Pinpoint the cell where the given text exists, returning its [x, y] midpoint coordinate. 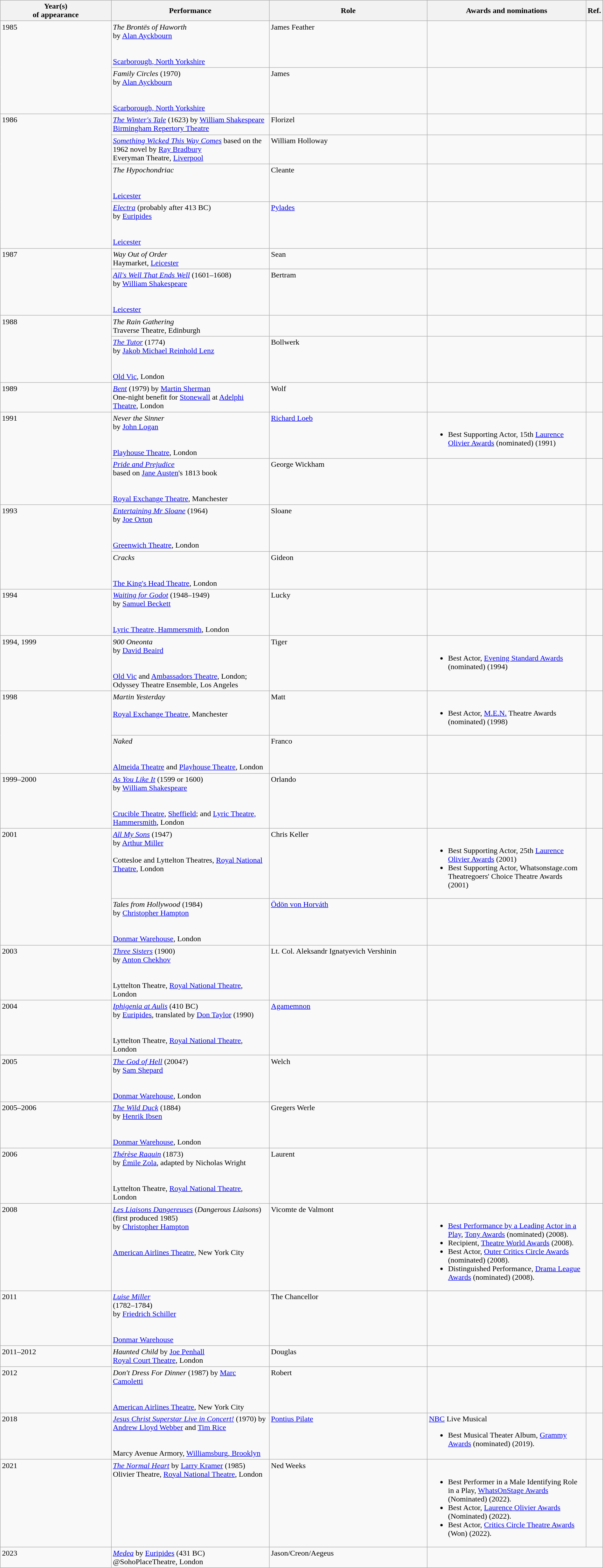
Gregers Werle [349, 1125]
2006 [56, 1175]
Never the Sinnerby John LoganPlayhouse Theatre, London [190, 435]
1986 [56, 181]
Ref. [594, 11]
Florizel [349, 124]
Pride and Prejudicebased on Jane Austen's 1813 bookRoyal Exchange Theatre, Manchester [190, 482]
Welch [349, 1078]
Orlando [349, 801]
Sean [349, 258]
1988 [56, 349]
2001 [56, 886]
Something Wicked This Way Comes based on the 1962 novel by Ray BradburyEveryman Theatre, Liverpool [190, 149]
Agamemnon [349, 1028]
As You Like It (1599 or 1600)by William ShakespeareCrucible Theatre, Sheffield; and Lyric Theatre, Hammersmith, London [190, 801]
The Wild Duck (1884)by Henrik IbsenDonmar Warehouse, London [190, 1125]
Robert [349, 1390]
Bertram [349, 292]
The Winter's Tale (1623) by William ShakespeareBirmingham Repertory Theatre [190, 124]
William Holloway [349, 149]
The Chancellor [349, 1319]
Entertaining Mr Sloane (1964)by Joe OrtonGreenwich Theatre, London [190, 528]
Lt. Col. Aleksandr Ignatyevich Vershinin [349, 972]
The God of Hell (2004?)by Sam ShepardDonmar Warehouse, London [190, 1078]
Three Sisters (1900)by Anton ChekhovLyttelton Theatre, Royal National Theatre, London [190, 972]
NBC Live MusicalBest Musical Theater Album, Grammy Awards (nominated) (2019). [506, 1436]
Lucky [349, 612]
Luise Miller(1782–1784) by Friedrich SchillerDonmar Warehouse [190, 1319]
1994 [56, 612]
1985 [56, 67]
Gideon [349, 570]
2018 [56, 1436]
Bent (1979) by Martin ShermanOne-night benefit for Stonewall at Adelphi Theatre, London [190, 397]
CracksThe King's Head Theatre, London [190, 570]
Jesus Christ Superstar Live in Concert! (1970) by Andrew Lloyd Webber and Tim Rice Marcy Avenue Armory, Williamsburg, Brooklyn [190, 1436]
Pylades [349, 225]
1999–2000 [56, 801]
Vicomte de Valmont [349, 1247]
2003 [56, 972]
The Rain GatheringTraverse Theatre, Edinburgh [190, 326]
James [349, 91]
Year(s)of appearance [56, 11]
2005–2006 [56, 1125]
The Tutor (1774)by Jakob Michael Reinhold LenzOld Vic, London [190, 359]
Chris Keller [349, 864]
900 Oneontaby David BeairdOld Vic and Ambassadors Theatre, London; Odyssey Theatre Ensemble, Los Angeles [190, 663]
Haunted Child by Joe PenhallRoyal Court Theatre, London [190, 1356]
Ödön von Horváth [349, 922]
Cleante [349, 183]
Awards and nominations [506, 11]
2023 [56, 1557]
Les Liaisons Dangereuses (Dangerous Liaisons) (first produced 1985)by Christopher HamptonAmerican Airlines Theatre, New York City [190, 1247]
Ned Weeks [349, 1503]
Matt [349, 713]
1989 [56, 397]
2021 [56, 1503]
The Normal Heart by Larry Kramer (1985)Olivier Theatre, Royal National Theatre, London [190, 1503]
NakedAlmeida Theatre and Playhouse Theatre, London [190, 754]
Laurent [349, 1175]
2011 [56, 1319]
Douglas [349, 1356]
1994, 1999 [56, 663]
The Brontës of Haworthby Alan AyckbournScarborough, North Yorkshire [190, 44]
Electra (probably after 413 BC)by EuripidesLeicester [190, 225]
Pontius Pilate [349, 1436]
2011–2012 [56, 1356]
1991 [56, 458]
Martin YesterdayRoyal Exchange Theatre, Manchester [190, 713]
1998 [56, 732]
Best Actor, Evening Standard Awards (nominated) (1994) [506, 663]
Best Supporting Actor, 25th Laurence Olivier Awards (2001)Best Supporting Actor, Whatsonstage.com Theatregoers' Choice Theatre Awards (2001) [506, 864]
George Wickham [349, 482]
1993 [56, 547]
James Feather [349, 44]
Performance [190, 11]
Thérèse Raquin (1873)by Émile Zola, adapted by Nicholas WrightLyttelton Theatre, Royal National Theatre, London [190, 1175]
Iphigenia at Aulis (410 BC)by Euripides, translated by Don Taylor (1990)Lyttelton Theatre, Royal National Theatre, London [190, 1028]
Way Out of OrderHaymarket, Leicester [190, 258]
Franco [349, 754]
2012 [56, 1390]
2005 [56, 1078]
Sloane [349, 528]
Tales from Hollywood (1984)by Christopher HamptonDonmar Warehouse, London [190, 922]
Richard Loeb [349, 435]
Jason/Creon/Aegeus [349, 1557]
Role [349, 11]
Family Circles (1970)by Alan AyckbournScarborough, North Yorkshire [190, 91]
The HypochondriacLeicester [190, 183]
1987 [56, 282]
Waiting for Godot (1948–1949)by Samuel BeckettLyric Theatre, Hammersmith, London [190, 612]
Wolf [349, 397]
Best Actor, M.E.N. Theatre Awards (nominated) (1998) [506, 713]
Medea by Euripides (431 BC)@SohoPlaceTheatre, London [190, 1557]
Tiger [349, 663]
Don't Dress For Dinner (1987) by Marc CamolettiAmerican Airlines Theatre, New York City [190, 1390]
Bollwerk [349, 359]
All's Well That Ends Well (1601–1608)by William ShakespeareLeicester [190, 292]
2004 [56, 1028]
All My Sons (1947)by Arthur MillerCottesloe and Lyttelton Theatres, Royal National Theatre, London [190, 864]
Best Supporting Actor, 15th Laurence Olivier Awards (nominated) (1991) [506, 435]
2008 [56, 1247]
